Pinpoint the cell where the given text exists, returning its (x, y) midpoint coordinate. 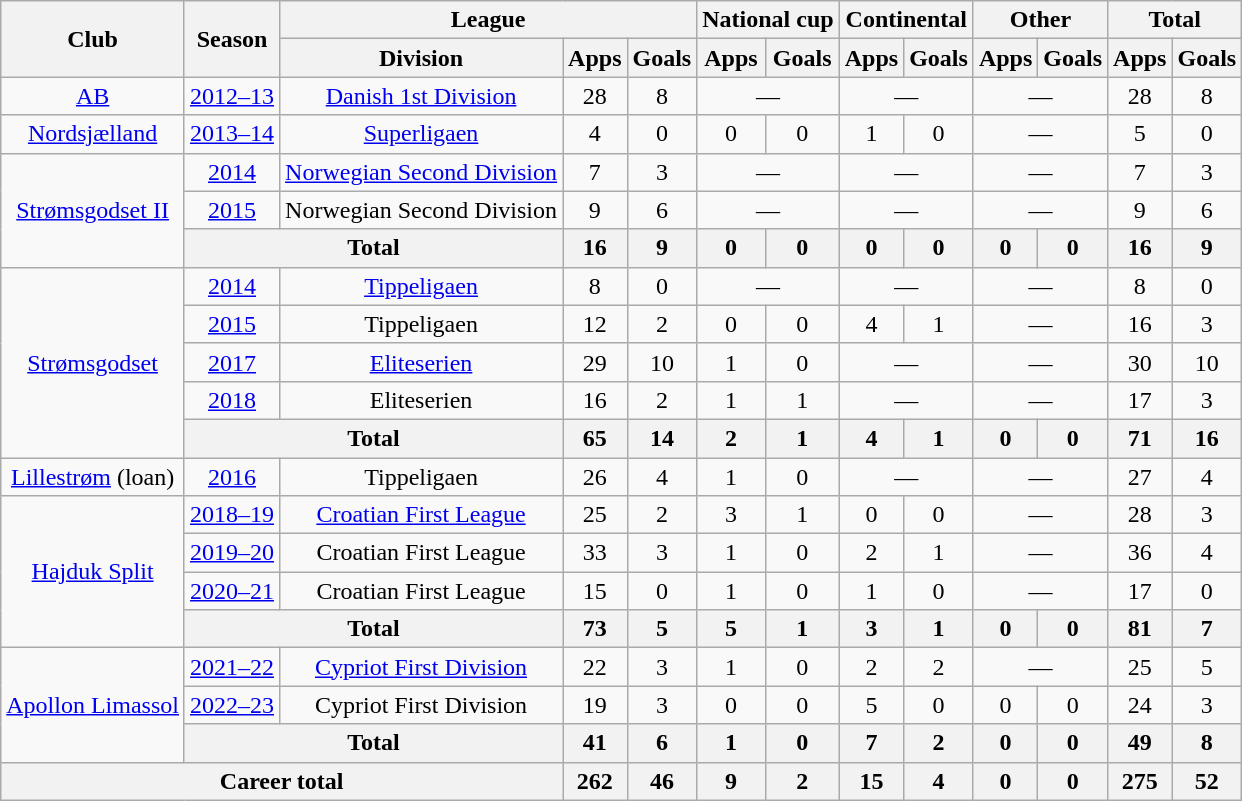
73 (595, 629)
Continental (906, 20)
33 (595, 553)
36 (1140, 553)
2021–22 (232, 667)
81 (1140, 629)
22 (595, 667)
Strømsgodset (93, 362)
Career total (282, 781)
27 (1140, 477)
Club (93, 39)
2012–13 (232, 96)
14 (662, 438)
League (488, 20)
26 (595, 477)
46 (662, 781)
Hajduk Split (93, 572)
2022–23 (232, 705)
Nordsjælland (93, 134)
12 (595, 324)
262 (595, 781)
41 (595, 743)
52 (1207, 781)
Apollon Limassol (93, 705)
30 (1140, 362)
65 (595, 438)
19 (595, 705)
2018 (232, 400)
2019–20 (232, 553)
Division (422, 58)
2020–21 (232, 591)
National cup (768, 20)
275 (1140, 781)
49 (1140, 743)
29 (595, 362)
Danish 1st Division (422, 96)
2013–14 (232, 134)
Season (232, 39)
Lillestrøm (loan) (93, 477)
24 (1140, 705)
2018–19 (232, 515)
2017 (232, 362)
Superligaen (422, 134)
71 (1140, 438)
Other (1040, 20)
AB (93, 96)
2016 (232, 477)
Strømsgodset II (93, 210)
